Extract the [X, Y] coordinate from the center of the cell holding the provided text.  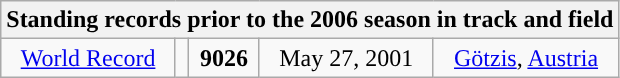
World Record [88, 58]
Götzis, Austria [526, 58]
Standing records prior to the 2006 season in track and field [310, 20]
9026 [224, 58]
May 27, 2001 [346, 58]
